Capture the cell that displays the provided text and extract its [X, Y] central coordinate. 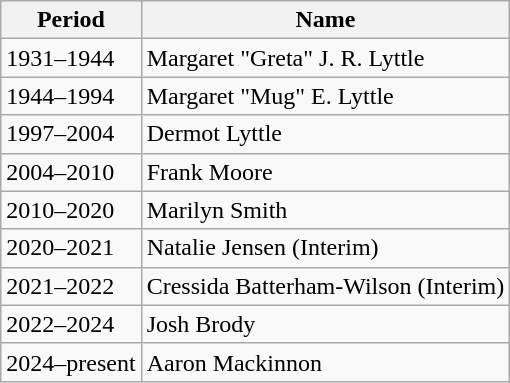
2021–2022 [71, 286]
Cressida Batterham-Wilson (Interim) [326, 286]
1931–1944 [71, 58]
2024–present [71, 362]
Dermot Lyttle [326, 134]
2022–2024 [71, 324]
2020–2021 [71, 248]
Period [71, 20]
Natalie Jensen (Interim) [326, 248]
Josh Brody [326, 324]
Margaret "Mug" E. Lyttle [326, 96]
Margaret "Greta" J. R. Lyttle [326, 58]
1944–1994 [71, 96]
Marilyn Smith [326, 210]
Name [326, 20]
Frank Moore [326, 172]
2010–2020 [71, 210]
1997–2004 [71, 134]
Aaron Mackinnon [326, 362]
2004–2010 [71, 172]
